Return [x, y] of the center of cell containing provided text 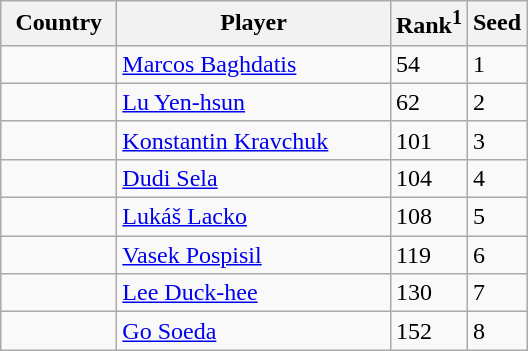
Country [59, 24]
Player [254, 24]
3 [496, 140]
4 [496, 178]
62 [428, 102]
Seed [496, 24]
8 [496, 331]
6 [496, 255]
2 [496, 102]
104 [428, 178]
54 [428, 64]
7 [496, 293]
Rank1 [428, 24]
1 [496, 64]
108 [428, 217]
Konstantin Kravchuk [254, 140]
Lukáš Lacko [254, 217]
Dudi Sela [254, 178]
Vasek Pospisil [254, 255]
119 [428, 255]
Lee Duck-hee [254, 293]
5 [496, 217]
101 [428, 140]
Marcos Baghdatis [254, 64]
130 [428, 293]
Go Soeda [254, 331]
152 [428, 331]
Lu Yen-hsun [254, 102]
